Detect which cell encompasses the target text, then output its [X, Y] center coordinate. 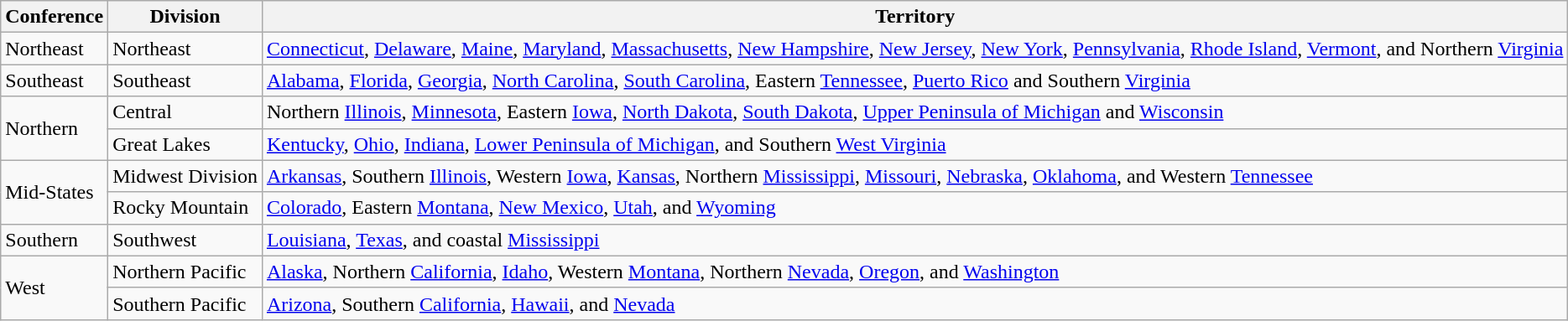
Colorado, Eastern Montana, New Mexico, Utah, and Wyoming [914, 208]
Great Lakes [185, 144]
Conference [55, 17]
Alabama, Florida, Georgia, North Carolina, South Carolina, Eastern Tennessee, Puerto Rico and Southern Virginia [914, 80]
Southwest [185, 240]
Division [185, 17]
Northern [55, 128]
Southern [55, 240]
Midwest Division [185, 176]
Arizona, Southern California, Hawaii, and Nevada [914, 303]
Alaska, Northern California, Idaho, Western Montana, Northern Nevada, Oregon, and Washington [914, 272]
Arkansas, Southern Illinois, Western Iowa, Kansas, Northern Mississippi, Missouri, Nebraska, Oklahoma, and Western Tennessee [914, 176]
Southern Pacific [185, 303]
Kentucky, Ohio, Indiana, Lower Peninsula of Michigan, and Southern West Virginia [914, 144]
Territory [914, 17]
Louisiana, Texas, and coastal Mississippi [914, 240]
Northern Illinois, Minnesota, Eastern Iowa, North Dakota, South Dakota, Upper Peninsula of Michigan and Wisconsin [914, 112]
Rocky Mountain [185, 208]
Northern Pacific [185, 272]
Mid-States [55, 192]
West [55, 287]
Central [185, 112]
